For the text-containing cell, return its midpoint in (X, Y) coordinate format. 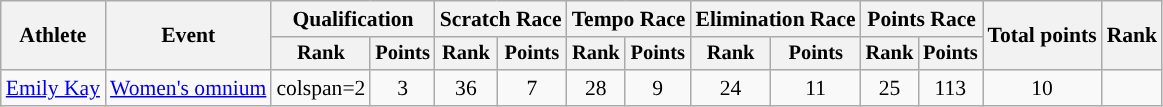
Athlete (53, 36)
113 (950, 88)
9 (658, 88)
Tempo Race (629, 19)
Elimination Race (775, 19)
Scratch Race (501, 19)
11 (816, 88)
25 (890, 88)
36 (466, 88)
7 (532, 88)
Total points (1042, 36)
10 (1042, 88)
Women's omnium (188, 88)
Qualification (352, 19)
Points Race (922, 19)
28 (596, 88)
Event (188, 36)
Emily Kay (53, 88)
colspan=2 (320, 88)
3 (402, 88)
24 (730, 88)
